Extract the (X, Y) coordinate from the center of the cell holding the provided text.  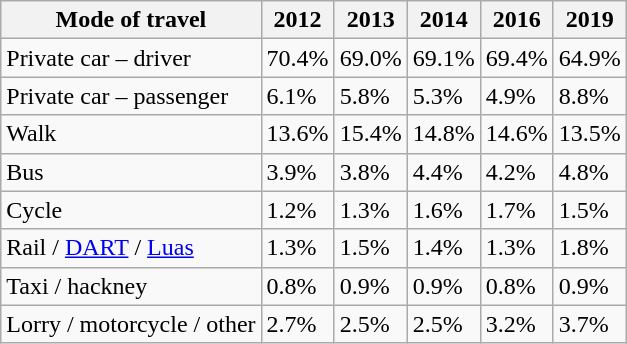
2.7% (298, 324)
69.4% (516, 58)
3.7% (590, 324)
2013 (370, 20)
2012 (298, 20)
1.2% (298, 210)
Taxi / hackney (131, 286)
Lorry / motorcycle / other (131, 324)
Rail / DART / Luas (131, 248)
Cycle (131, 210)
70.4% (298, 58)
Private car – passenger (131, 96)
Mode of travel (131, 20)
4.2% (516, 172)
6.1% (298, 96)
8.8% (590, 96)
5.3% (444, 96)
1.4% (444, 248)
69.0% (370, 58)
1.6% (444, 210)
4.4% (444, 172)
2014 (444, 20)
13.5% (590, 134)
2019 (590, 20)
69.1% (444, 58)
3.8% (370, 172)
Walk (131, 134)
64.9% (590, 58)
5.8% (370, 96)
14.8% (444, 134)
4.8% (590, 172)
3.2% (516, 324)
Bus (131, 172)
13.6% (298, 134)
Private car – driver (131, 58)
4.9% (516, 96)
1.7% (516, 210)
1.8% (590, 248)
15.4% (370, 134)
14.6% (516, 134)
3.9% (298, 172)
2016 (516, 20)
